Return the (x, y) coordinate for the center point of the cell that contains the specified text.  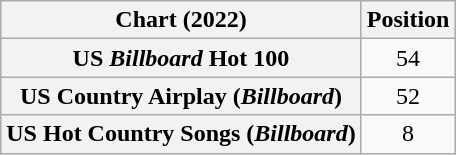
US Country Airplay (Billboard) (181, 96)
US Billboard Hot 100 (181, 58)
US Hot Country Songs (Billboard) (181, 134)
54 (408, 58)
Chart (2022) (181, 20)
52 (408, 96)
Position (408, 20)
8 (408, 134)
